Search for the cell housing the specified text and yield its [x, y] center coordinate. 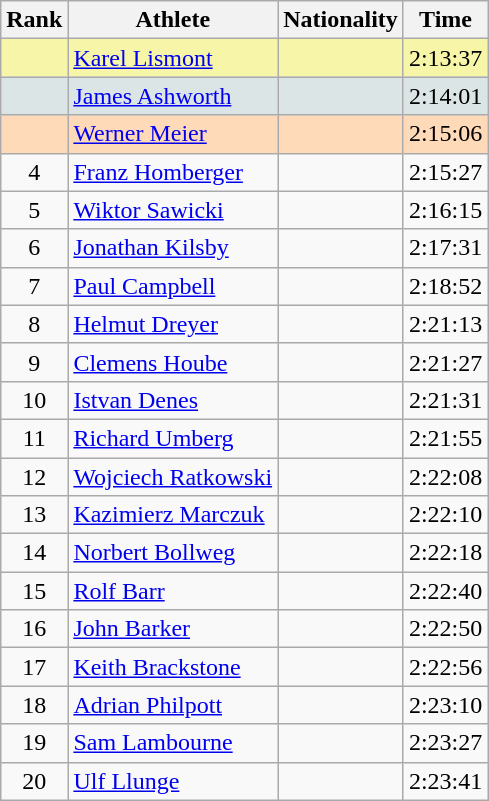
2:18:52 [445, 286]
Time [445, 20]
8 [34, 324]
15 [34, 591]
Istvan Denes [173, 400]
Kazimierz Marczuk [173, 515]
2:16:15 [445, 210]
10 [34, 400]
20 [34, 781]
16 [34, 629]
Jonathan Kilsby [173, 248]
2:15:27 [445, 172]
Paul Campbell [173, 286]
2:17:31 [445, 248]
2:22:40 [445, 591]
Clemens Hoube [173, 362]
James Ashworth [173, 96]
2:23:27 [445, 743]
2:14:01 [445, 96]
Franz Homberger [173, 172]
Nationality [341, 20]
18 [34, 705]
12 [34, 477]
Helmut Dreyer [173, 324]
2:13:37 [445, 58]
Wiktor Sawicki [173, 210]
4 [34, 172]
2:23:41 [445, 781]
Athlete [173, 20]
7 [34, 286]
John Barker [173, 629]
5 [34, 210]
6 [34, 248]
2:22:08 [445, 477]
Norbert Bollweg [173, 553]
2:22:50 [445, 629]
2:21:27 [445, 362]
11 [34, 438]
Wojciech Ratkowski [173, 477]
13 [34, 515]
14 [34, 553]
Rank [34, 20]
17 [34, 667]
Sam Lambourne [173, 743]
Rolf Barr [173, 591]
2:22:18 [445, 553]
Keith Brackstone [173, 667]
Adrian Philpott [173, 705]
2:15:06 [445, 134]
Werner Meier [173, 134]
2:23:10 [445, 705]
2:22:56 [445, 667]
2:21:31 [445, 400]
9 [34, 362]
Ulf Llunge [173, 781]
2:21:55 [445, 438]
Karel Lismont [173, 58]
19 [34, 743]
2:21:13 [445, 324]
Richard Umberg [173, 438]
2:22:10 [445, 515]
